Extract the [X, Y] coordinate from the center of the cell holding the provided text.  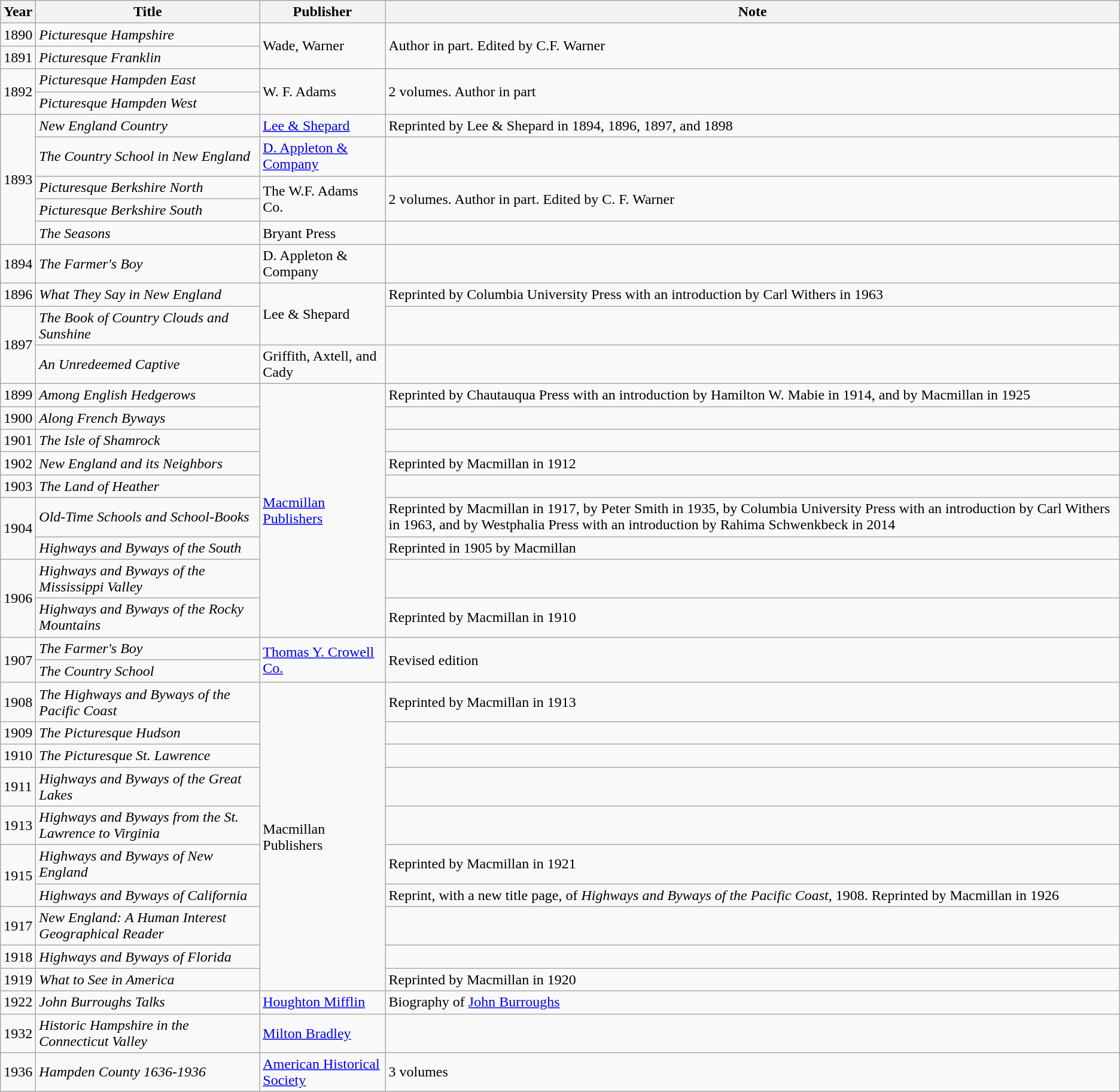
The Country School [148, 671]
Along French Byways [148, 418]
W. F. Adams [322, 91]
Among English Hedgerows [148, 395]
1911 [18, 786]
1903 [18, 486]
Note [753, 12]
Bryant Press [322, 233]
1891 [18, 57]
The Country School in New England [148, 157]
Highways and Byways of New England [148, 865]
The Book of Country Clouds and Sunshine [148, 325]
An Unredeemed Captive [148, 365]
Houghton Mifflin [322, 1002]
1909 [18, 733]
1892 [18, 91]
Reprint, with a new title page, of Highways and Byways of the Pacific Coast, 1908. Reprinted by Macmillan in 1926 [753, 895]
Wade, Warner [322, 46]
1893 [18, 179]
1913 [18, 825]
Reprinted by Columbia University Press with an introduction by Carl Withers in 1963 [753, 294]
What They Say in New England [148, 294]
Publisher [322, 12]
American Historical Society [322, 1072]
Hampden County 1636-1936 [148, 1072]
1890 [18, 35]
1915 [18, 876]
Biography of John Burroughs [753, 1002]
1936 [18, 1072]
Highways and Byways of California [148, 895]
Highways and Byways of the Great Lakes [148, 786]
1900 [18, 418]
1899 [18, 395]
Reprinted by Lee & Shepard in 1894, 1896, 1897, and 1898 [753, 126]
Picturesque Hampden East [148, 80]
New England: A Human Interest Geographical Reader [148, 926]
Milton Bradley [322, 1033]
Picturesque Franklin [148, 57]
The W.F. Adams Co. [322, 199]
What to See in America [148, 980]
The Picturesque St. Lawrence [148, 755]
Highways and Byways of the Mississippi Valley [148, 579]
1904 [18, 529]
1910 [18, 755]
John Burroughs Talks [148, 1002]
1908 [18, 702]
Old-Time Schools and School-Books [148, 517]
Reprinted by Macmillan in 1913 [753, 702]
Reprinted by Chautauqua Press with an introduction by Hamilton W. Mabie in 1914, and by Macmillan in 1925 [753, 395]
2 volumes. Author in part [753, 91]
Thomas Y. Crowell Co. [322, 660]
The Picturesque Hudson [148, 733]
Highways and Byways of the South [148, 548]
New England Country [148, 126]
The Isle of Shamrock [148, 441]
Reprinted by Macmillan in 1920 [753, 980]
1932 [18, 1033]
Picturesque Hampshire [148, 35]
1897 [18, 345]
1902 [18, 463]
Reprinted in 1905 by Macmillan [753, 548]
Picturesque Berkshire South [148, 210]
1922 [18, 1002]
New England and its Neighbors [148, 463]
Year [18, 12]
Author in part. Edited by C.F. Warner [753, 46]
Reprinted by Macmillan in 1921 [753, 865]
Picturesque Hampden West [148, 103]
2 volumes. Author in part. Edited by C. F. Warner [753, 199]
Highways and Byways of the Rocky Mountains [148, 617]
1896 [18, 294]
Reprinted by Macmillan in 1910 [753, 617]
Highways and Byways from the St. Lawrence to Virginia [148, 825]
Historic Hampshire in the Connecticut Valley [148, 1033]
1919 [18, 980]
1917 [18, 926]
1894 [18, 263]
The Seasons [148, 233]
1918 [18, 957]
Title [148, 12]
3 volumes [753, 1072]
The Land of Heather [148, 486]
Reprinted by Macmillan in 1912 [753, 463]
Revised edition [753, 660]
1901 [18, 441]
1907 [18, 660]
1906 [18, 598]
Highways and Byways of Florida [148, 957]
Griffith, Axtell, and Cady [322, 365]
The Highways and Byways of the Pacific Coast [148, 702]
Picturesque Berkshire North [148, 187]
